Identify which cell holds the provided text, then report its (X, Y) central coordinate. 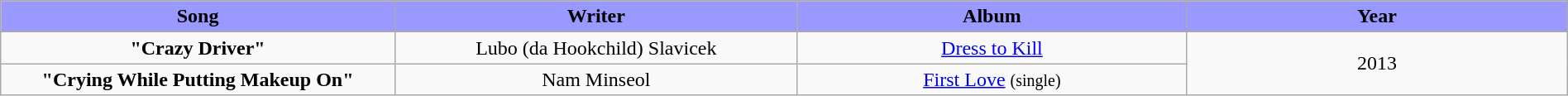
"Crazy Driver" (198, 48)
First Love (single) (992, 79)
Song (198, 17)
"Crying While Putting Makeup On" (198, 79)
2013 (1378, 64)
Year (1378, 17)
Nam Minseol (595, 79)
Album (992, 17)
Dress to Kill (992, 48)
Lubo (da Hookchild) Slavicek (595, 48)
Writer (595, 17)
